Determine the [X, Y] coordinate at the center of the cell enclosing the given text.  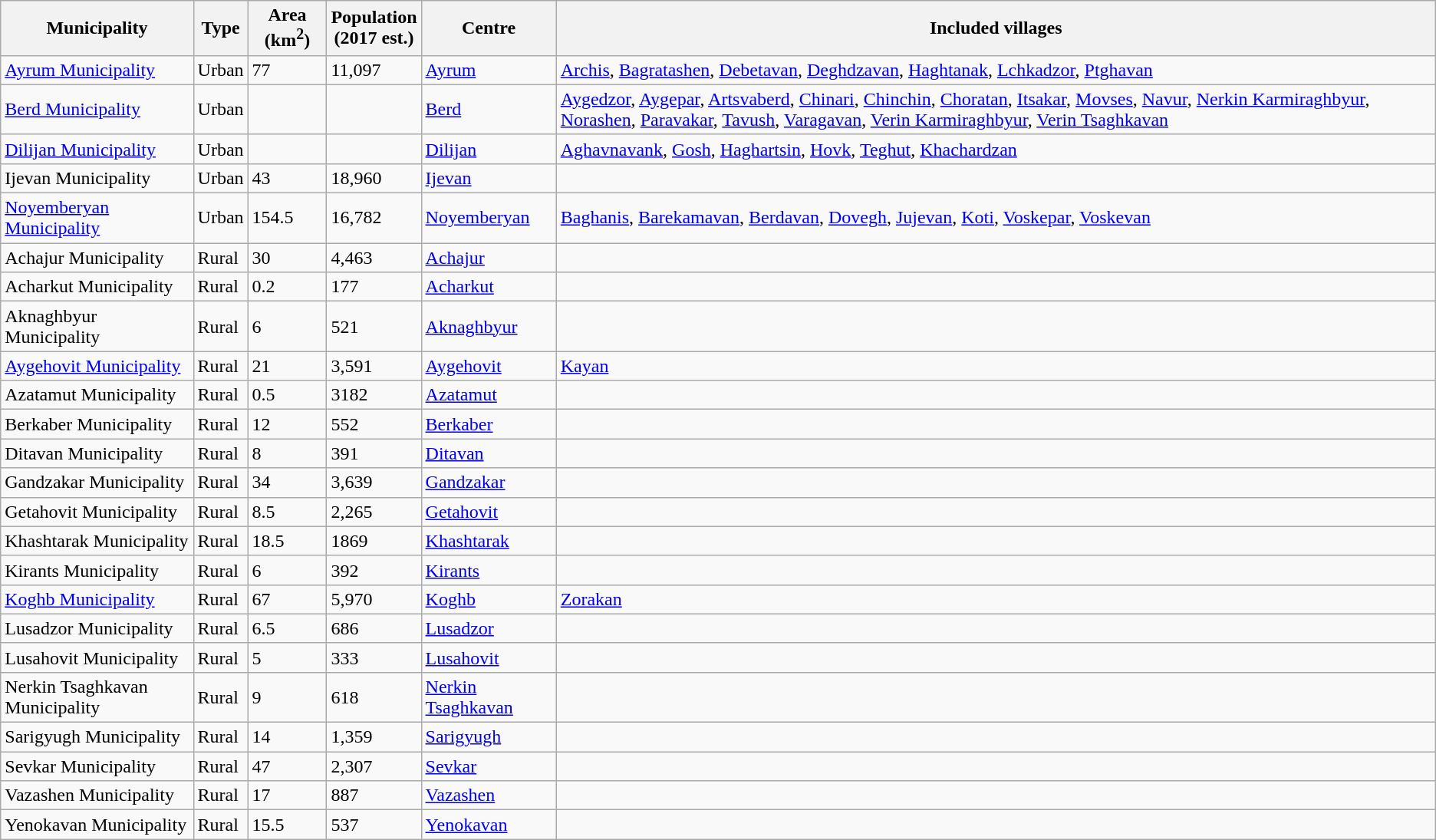
Aygehovit Municipality [97, 366]
Population(2017 est.) [374, 28]
Kirants Municipality [97, 570]
1,359 [374, 737]
43 [287, 178]
5 [287, 657]
3,591 [374, 366]
Yenokavan [489, 825]
2,265 [374, 512]
Aghavnavank, Gosh, Haghartsin, Hovk, Teghut, Khachardzan [996, 149]
0.2 [287, 287]
Nerkin Tsaghkavan [489, 697]
18.5 [287, 541]
8.5 [287, 512]
686 [374, 628]
Berkaber Municipality [97, 424]
16,782 [374, 218]
Lusahovit [489, 657]
Azatamut Municipality [97, 395]
Acharkut [489, 287]
3182 [374, 395]
Sevkar Municipality [97, 766]
15.5 [287, 825]
Yenokavan Municipality [97, 825]
Vazashen [489, 796]
Kayan [996, 366]
Municipality [97, 28]
17 [287, 796]
Achajur [489, 258]
Archis, Bagratashen, Debetavan, Deghdzavan, Haghtanak, Lchkadzor, Ptghavan [996, 70]
34 [287, 483]
Sevkar [489, 766]
Lusahovit Municipality [97, 657]
14 [287, 737]
Aknaghbyur Municipality [97, 327]
Dilijan [489, 149]
8 [287, 453]
Gandzakar Municipality [97, 483]
Sarigyugh Municipality [97, 737]
47 [287, 766]
Gandzakar [489, 483]
Noyemberyan Municipality [97, 218]
Khashtarak [489, 541]
9 [287, 697]
2,307 [374, 766]
1869 [374, 541]
Area (km2) [287, 28]
Dilijan Municipality [97, 149]
Lusadzor Municipality [97, 628]
Berd [489, 109]
Kirants [489, 570]
Ditavan Municipality [97, 453]
Nerkin Tsaghkavan Municipality [97, 697]
333 [374, 657]
Acharkut Municipality [97, 287]
12 [287, 424]
Aknaghbyur [489, 327]
5,970 [374, 599]
6.5 [287, 628]
Koghb [489, 599]
Noyemberyan [489, 218]
Included villages [996, 28]
Azatamut [489, 395]
67 [287, 599]
Ayrum [489, 70]
177 [374, 287]
Khashtarak Municipality [97, 541]
391 [374, 453]
887 [374, 796]
Centre [489, 28]
Ijevan Municipality [97, 178]
Berd Municipality [97, 109]
154.5 [287, 218]
Zorakan [996, 599]
0.5 [287, 395]
4,463 [374, 258]
Ayrum Municipality [97, 70]
Ditavan [489, 453]
11,097 [374, 70]
Type [221, 28]
Getahovit Municipality [97, 512]
392 [374, 570]
521 [374, 327]
3,639 [374, 483]
Achajur Municipality [97, 258]
30 [287, 258]
Ijevan [489, 178]
Sarigyugh [489, 737]
Baghanis, Barekamavan, Berdavan, Dovegh, Jujevan, Koti, Voskepar, Voskevan [996, 218]
21 [287, 366]
552 [374, 424]
537 [374, 825]
Aygehovit [489, 366]
Lusadzor [489, 628]
18,960 [374, 178]
618 [374, 697]
Vazashen Municipality [97, 796]
Getahovit [489, 512]
Berkaber [489, 424]
Koghb Municipality [97, 599]
77 [287, 70]
